Determine the (x, y) coordinate at the center of the cell enclosing the given text.  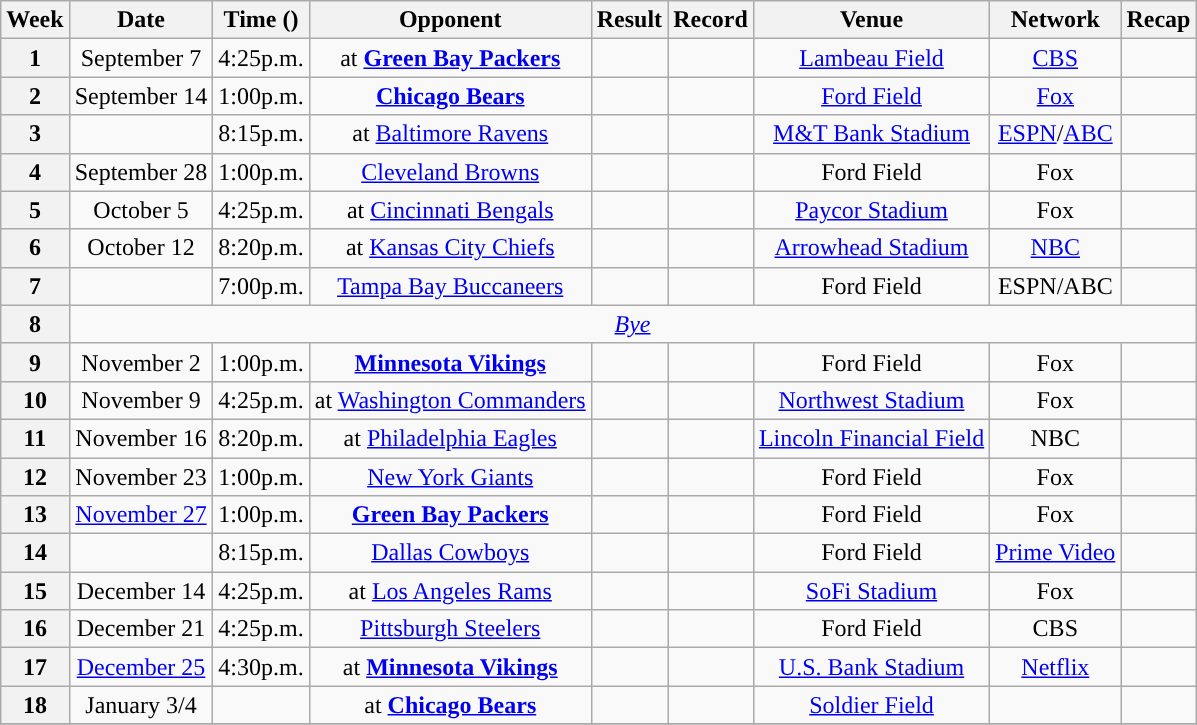
8 (35, 324)
at Minnesota Vikings (450, 667)
Bye (632, 324)
October 12 (141, 248)
Venue (871, 20)
New York Giants (450, 477)
Green Bay Packers (450, 515)
September 7 (141, 58)
at Los Angeles Rams (450, 591)
December 21 (141, 629)
11 (35, 438)
M&T Bank Stadium (871, 134)
December 25 (141, 667)
6 (35, 248)
at Baltimore Ravens (450, 134)
4:30p.m. (261, 667)
December 14 (141, 591)
U.S. Bank Stadium (871, 667)
9 (35, 362)
January 3/4 (141, 705)
at Cincinnati Bengals (450, 210)
3 (35, 134)
10 (35, 400)
7:00p.m. (261, 286)
SoFi Stadium (871, 591)
Chicago Bears (450, 96)
Pittsburgh Steelers (450, 629)
at Chicago Bears (450, 705)
October 5 (141, 210)
at Washington Commanders (450, 400)
Minnesota Vikings (450, 362)
at Kansas City Chiefs (450, 248)
Soldier Field (871, 705)
12 (35, 477)
Paycor Stadium (871, 210)
18 (35, 705)
Prime Video (1056, 553)
at Green Bay Packers (450, 58)
November 27 (141, 515)
November 23 (141, 477)
17 (35, 667)
Dallas Cowboys (450, 553)
2 (35, 96)
7 (35, 286)
Record (711, 20)
November 9 (141, 400)
Northwest Stadium (871, 400)
Netflix (1056, 667)
Date (141, 20)
Recap (1158, 20)
at Philadelphia Eagles (450, 438)
November 16 (141, 438)
September 28 (141, 172)
Result (629, 20)
September 14 (141, 96)
Cleveland Browns (450, 172)
5 (35, 210)
15 (35, 591)
Lambeau Field (871, 58)
Time () (261, 20)
16 (35, 629)
Opponent (450, 20)
Tampa Bay Buccaneers (450, 286)
November 2 (141, 362)
Arrowhead Stadium (871, 248)
Week (35, 20)
Lincoln Financial Field (871, 438)
14 (35, 553)
13 (35, 515)
1 (35, 58)
4 (35, 172)
Network (1056, 20)
